Extract the [X, Y] coordinate from the center of the cell holding the provided text.  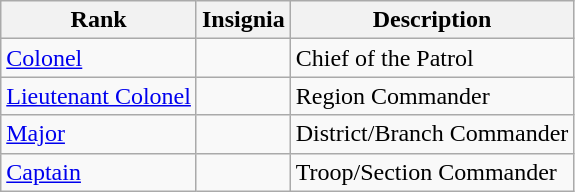
Rank [99, 20]
Region Commander [432, 96]
Colonel [99, 58]
District/Branch Commander [432, 134]
Lieutenant Colonel [99, 96]
Description [432, 20]
Troop/Section Commander [432, 172]
Captain [99, 172]
Chief of the Patrol [432, 58]
Major [99, 134]
Insignia [243, 20]
